Find where the given text appears and provide that cell's center as [x, y] coordinate. 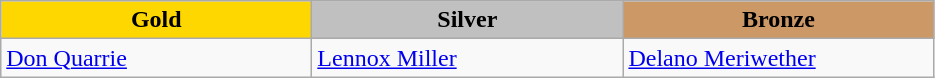
Silver [468, 20]
Bronze [778, 20]
Lennox Miller [468, 58]
Don Quarrie [156, 58]
Gold [156, 20]
Delano Meriwether [778, 58]
